Capture the cell that displays the provided text and extract its (X, Y) central coordinate. 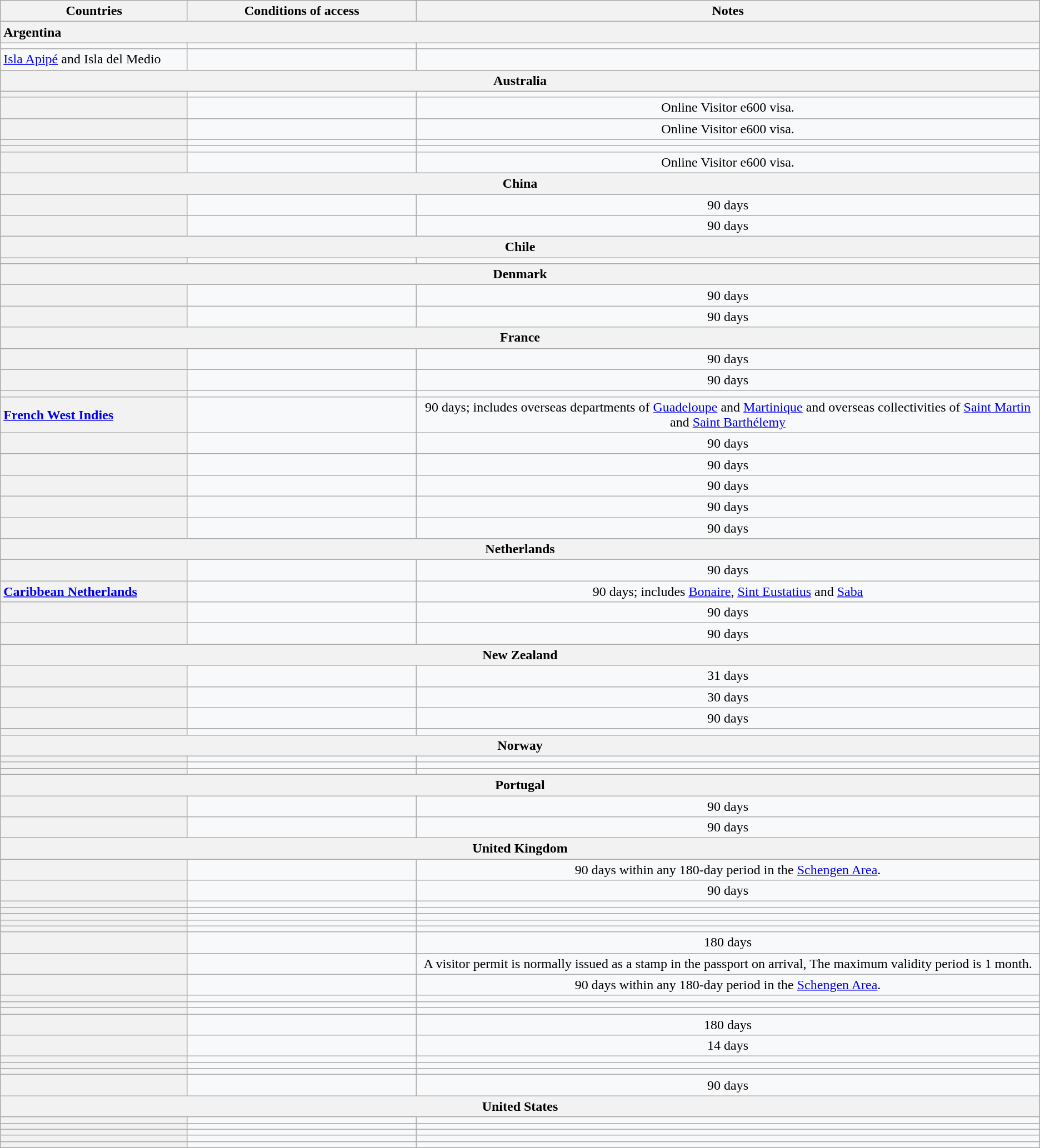
France (520, 338)
Norway (520, 745)
Denmark (520, 274)
United States (520, 1106)
90 days; includes overseas departments of Guadeloupe and Martinique and overseas collectivities of Saint Martin and Saint Barthélemy (728, 414)
New Zealand (520, 655)
Netherlands (520, 549)
Caribbean Netherlands (94, 591)
Chile (520, 247)
China (520, 183)
90 days; includes Bonaire, Sint Eustatius and Saba (728, 591)
30 days (728, 697)
Portugal (520, 785)
Notes (728, 11)
Conditions of access (301, 11)
Isla Apipé and Isla del Medio (94, 59)
14 days (728, 1046)
Australia (520, 81)
Countries (94, 11)
31 days (728, 676)
United Kingdom (520, 849)
Argentina (520, 32)
French West Indies (94, 414)
A visitor permit is normally issued as a stamp in the passport on arrival, The maximum validity period is 1 month. (728, 964)
